Return the (X, Y) coordinate for the center point of the cell that contains the specified text.  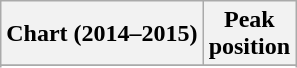
Peakposition (249, 34)
Chart (2014–2015) (102, 34)
